Identify which cell holds the provided text, then report its [x, y] central coordinate. 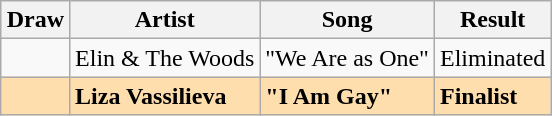
Artist [165, 20]
Draw [35, 20]
Song [348, 20]
"I Am Gay" [348, 96]
"We Are as One" [348, 58]
Elin & The Woods [165, 58]
Result [492, 20]
Eliminated [492, 58]
Finalist [492, 96]
Liza Vassilieva [165, 96]
